Return (x, y) of the center of cell containing provided text 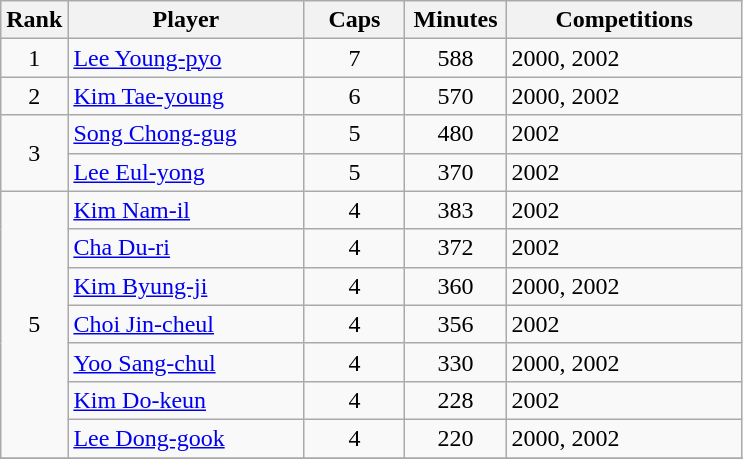
228 (456, 400)
6 (354, 96)
1 (34, 58)
Choi Jin-cheul (186, 324)
Minutes (456, 20)
383 (456, 210)
Player (186, 20)
Lee Young-pyo (186, 58)
Cha Du-ri (186, 248)
Caps (354, 20)
Competitions (624, 20)
3 (34, 153)
360 (456, 286)
Song Chong-gug (186, 134)
Yoo Sang-chul (186, 362)
Kim Byung-ji (186, 286)
480 (456, 134)
570 (456, 96)
Rank (34, 20)
330 (456, 362)
2 (34, 96)
Lee Eul-yong (186, 172)
Kim Do-keun (186, 400)
220 (456, 438)
588 (456, 58)
Kim Nam-il (186, 210)
7 (354, 58)
356 (456, 324)
Lee Dong-gook (186, 438)
Kim Tae-young (186, 96)
370 (456, 172)
372 (456, 248)
